Extract the [x, y] coordinate from the center of the cell holding the provided text.  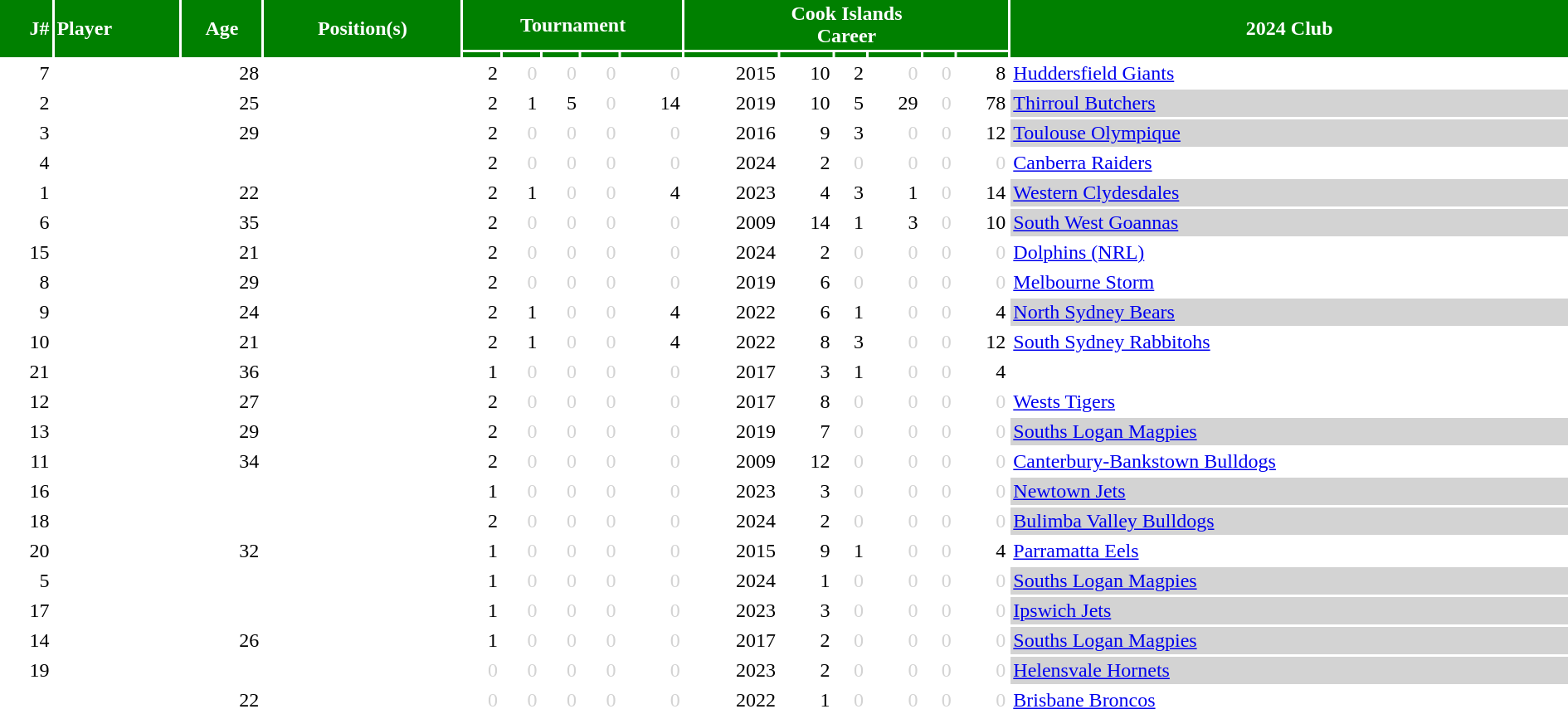
27 [222, 401]
North Sydney Bears [1289, 312]
35 [222, 222]
Helensvale Hornets [1289, 670]
Position(s) [362, 28]
Ipswich Jets [1289, 610]
Parramatta Eels [1289, 551]
South West Goannas [1289, 222]
15 [26, 252]
19 [26, 670]
Dolphins (NRL) [1289, 252]
11 [26, 461]
13 [26, 431]
Age [222, 28]
J# [26, 28]
36 [222, 371]
Canberra Raiders [1289, 163]
Thirroul Butchers [1289, 103]
Cook Islands Career [847, 25]
26 [222, 640]
22 [222, 192]
78 [982, 103]
Player [116, 28]
Western Clydesdales [1289, 192]
Tournament [573, 25]
34 [222, 461]
Toulouse Olympique [1289, 133]
Wests Tigers [1289, 401]
18 [26, 521]
17 [26, 610]
25 [222, 103]
Newtown Jets [1289, 491]
32 [222, 551]
2016 [732, 133]
Canterbury-Bankstown Bulldogs [1289, 461]
Bulimba Valley Bulldogs [1289, 521]
28 [222, 73]
South Sydney Rabbitohs [1289, 342]
Melbourne Storm [1289, 282]
Huddersfield Giants [1289, 73]
16 [26, 491]
24 [222, 312]
20 [26, 551]
2024 Club [1289, 28]
